Identify which cell holds the provided text, then report its (X, Y) central coordinate. 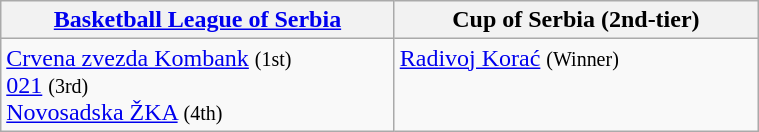
Crvena zvezda Kombank (1st)021 (3rd)Novosadska ŽKA (4th) (198, 85)
Radivoj Korać (Winner) (576, 85)
Basketball League of Serbia (198, 20)
Cup of Serbia (2nd-tier) (576, 20)
